Find where the given text appears and provide that cell's center as (x, y) coordinate. 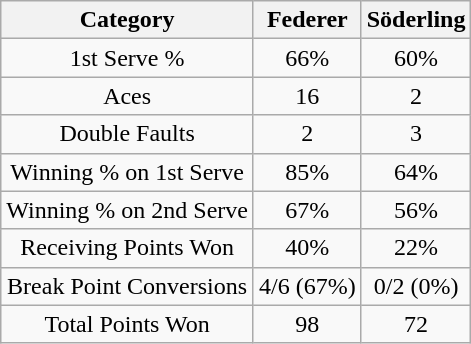
22% (416, 248)
40% (307, 248)
60% (416, 58)
56% (416, 210)
72 (416, 324)
Aces (128, 96)
3 (416, 134)
98 (307, 324)
Söderling (416, 20)
Winning % on 1st Serve (128, 172)
Total Points Won (128, 324)
0/2 (0%) (416, 286)
64% (416, 172)
66% (307, 58)
Double Faults (128, 134)
Break Point Conversions (128, 286)
1st Serve % (128, 58)
Federer (307, 20)
4/6 (67%) (307, 286)
Category (128, 20)
67% (307, 210)
16 (307, 96)
85% (307, 172)
Winning % on 2nd Serve (128, 210)
Receiving Points Won (128, 248)
